From the cell containing the given text, extract its center point as [X, Y] coordinate. 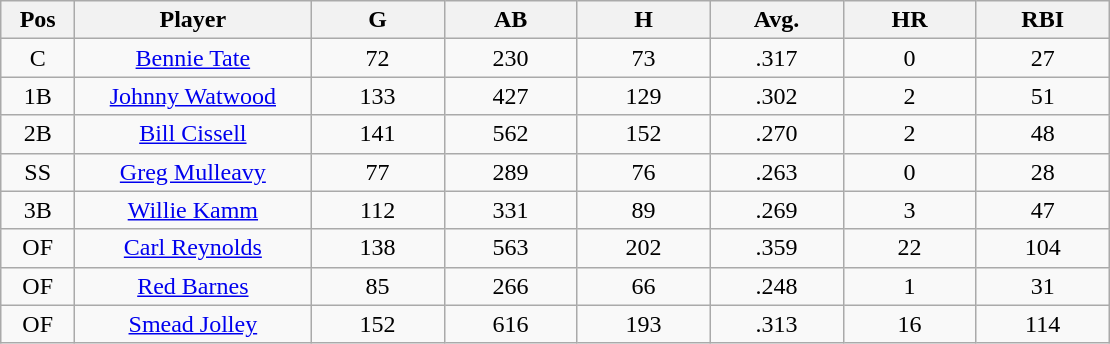
47 [1042, 210]
.302 [776, 96]
73 [644, 58]
HR [910, 20]
48 [1042, 134]
.269 [776, 210]
266 [510, 286]
104 [1042, 248]
22 [910, 248]
193 [644, 324]
3B [38, 210]
129 [644, 96]
.270 [776, 134]
563 [510, 248]
51 [1042, 96]
Greg Mulleavy [193, 172]
1B [38, 96]
76 [644, 172]
Player [193, 20]
Bill Cissell [193, 134]
31 [1042, 286]
1 [910, 286]
427 [510, 96]
202 [644, 248]
C [38, 58]
2B [38, 134]
28 [1042, 172]
RBI [1042, 20]
Johnny Watwood [193, 96]
Red Barnes [193, 286]
Carl Reynolds [193, 248]
.317 [776, 58]
141 [378, 134]
Avg. [776, 20]
85 [378, 286]
.248 [776, 286]
.313 [776, 324]
89 [644, 210]
G [378, 20]
Smead Jolley [193, 324]
72 [378, 58]
112 [378, 210]
562 [510, 134]
289 [510, 172]
331 [510, 210]
616 [510, 324]
Pos [38, 20]
230 [510, 58]
66 [644, 286]
Willie Kamm [193, 210]
16 [910, 324]
133 [378, 96]
.263 [776, 172]
138 [378, 248]
H [644, 20]
AB [510, 20]
SS [38, 172]
.359 [776, 248]
27 [1042, 58]
77 [378, 172]
3 [910, 210]
114 [1042, 324]
Bennie Tate [193, 58]
